Return (X, Y) of the center of cell containing provided text 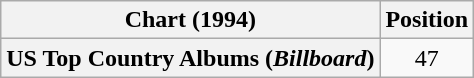
Chart (1994) (190, 20)
47 (427, 58)
US Top Country Albums (Billboard) (190, 58)
Position (427, 20)
